Determine the [X, Y] coordinate at the center of the cell enclosing the given text.  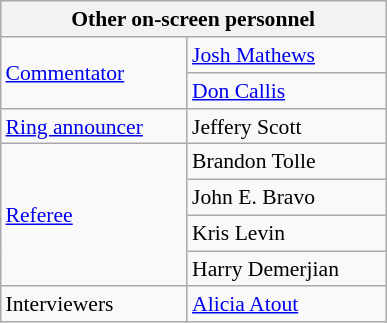
Harry Demerjian [286, 269]
Josh Mathews [286, 55]
Ring announcer [94, 126]
Kris Levin [286, 233]
Referee [94, 215]
Alicia Atout [286, 304]
Interviewers [94, 304]
Don Callis [286, 91]
Commentator [94, 72]
Jeffery Scott [286, 126]
Brandon Tolle [286, 162]
John E. Bravo [286, 197]
Other on-screen personnel [194, 19]
